Determine the [x, y] coordinate at the center of the cell enclosing the given text.  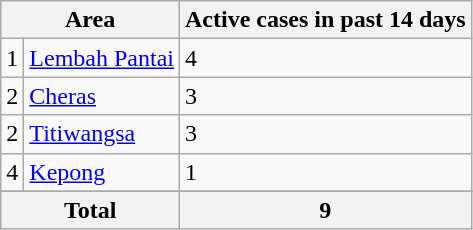
Cheras [102, 96]
Total [90, 210]
Area [90, 20]
Lembah Pantai [102, 58]
Kepong [102, 172]
9 [326, 210]
Active cases in past 14 days [326, 20]
Titiwangsa [102, 134]
